Locate the cell with the specified text and output its [X, Y] center coordinate. 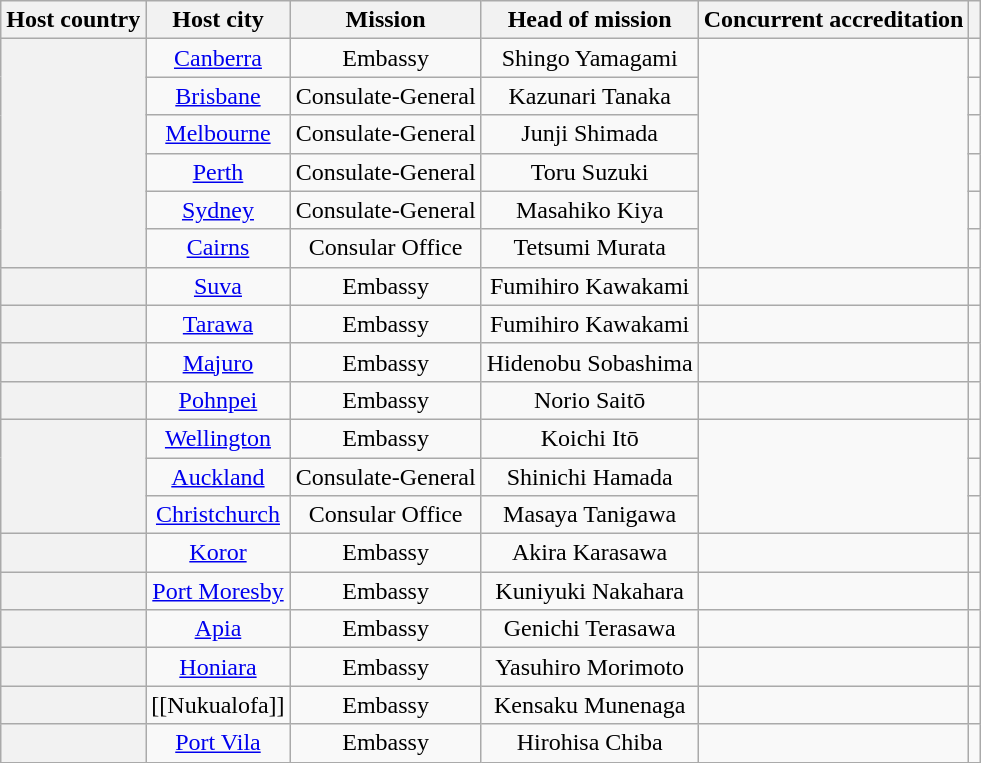
Norio Saitō [590, 400]
Sydney [218, 210]
Koror [218, 553]
Head of mission [590, 20]
Kuniyuki Nakahara [590, 591]
Auckland [218, 477]
Tarawa [218, 324]
Concurrent accreditation [834, 20]
Apia [218, 629]
[[Nukualofa]] [218, 705]
Host country [74, 20]
Pohnpei [218, 400]
Genichi Terasawa [590, 629]
Shinichi Hamada [590, 477]
Kensaku Munenaga [590, 705]
Toru Suzuki [590, 172]
Tetsumi Murata [590, 248]
Christchurch [218, 515]
Perth [218, 172]
Yasuhiro Morimoto [590, 667]
Masahiko Kiya [590, 210]
Koichi Itō [590, 438]
Melbourne [218, 134]
Suva [218, 286]
Port Moresby [218, 591]
Brisbane [218, 96]
Akira Karasawa [590, 553]
Hidenobu Sobashima [590, 362]
Cairns [218, 248]
Wellington [218, 438]
Hirohisa Chiba [590, 743]
Canberra [218, 58]
Masaya Tanigawa [590, 515]
Port Vila [218, 743]
Kazunari Tanaka [590, 96]
Shingo Yamagami [590, 58]
Majuro [218, 362]
Junji Shimada [590, 134]
Mission [386, 20]
Host city [218, 20]
Honiara [218, 667]
